From the cell containing the given text, extract its center point as [X, Y] coordinate. 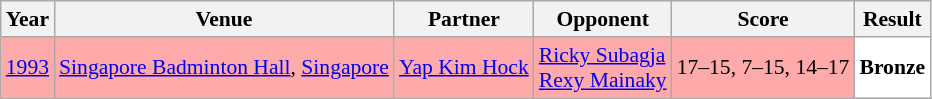
Opponent [603, 19]
17–15, 7–15, 14–17 [764, 68]
Result [892, 19]
Ricky Subagja Rexy Mainaky [603, 68]
Singapore Badminton Hall, Singapore [224, 68]
Partner [464, 19]
1993 [28, 68]
Venue [224, 19]
Bronze [892, 68]
Yap Kim Hock [464, 68]
Year [28, 19]
Score [764, 19]
